Capture the cell that displays the provided text and extract its [x, y] central coordinate. 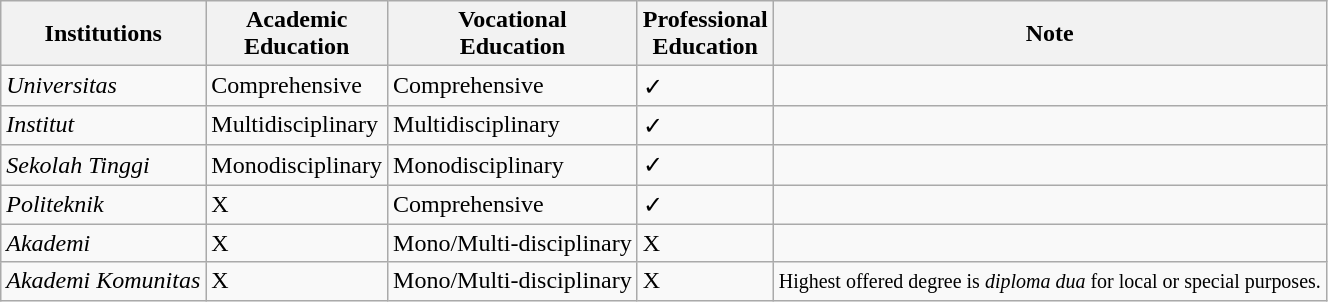
Politeknik [104, 204]
Akademi [104, 243]
Highest offered degree is diploma dua for local or special purposes. [1050, 281]
Universitas [104, 86]
Note [1050, 34]
Sekolah Tinggi [104, 165]
ProfessionalEducation [705, 34]
Institutions [104, 34]
Institut [104, 125]
Akademi Komunitas [104, 281]
AcademicEducation [297, 34]
VocationalEducation [513, 34]
